Output the [X, Y] coordinate of the center of the cell containing the given text.  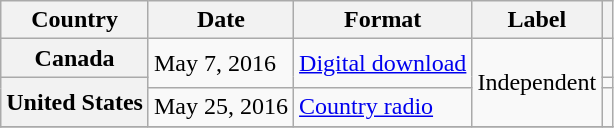
Digital download [383, 64]
Date [220, 20]
United States [75, 102]
May 7, 2016 [220, 64]
May 25, 2016 [220, 107]
Country radio [383, 107]
Format [383, 20]
Canada [75, 58]
Country [75, 20]
Independent [537, 82]
Label [537, 20]
